Search for the cell housing the specified text and yield its (X, Y) center coordinate. 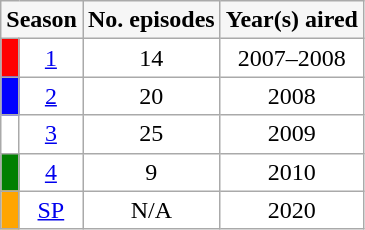
25 (151, 134)
9 (151, 172)
Year(s) aired (292, 20)
2008 (292, 96)
SP (50, 210)
2 (50, 96)
No. episodes (151, 20)
2009 (292, 134)
20 (151, 96)
N/A (151, 210)
14 (151, 58)
2010 (292, 172)
Season (42, 20)
4 (50, 172)
1 (50, 58)
2007–2008 (292, 58)
3 (50, 134)
2020 (292, 210)
